Scan for the cell matching the given text and deliver its (x, y) coordinate at center. 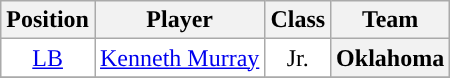
Oklahoma (390, 58)
Jr. (298, 58)
Kenneth Murray (179, 58)
Class (298, 20)
LB (48, 58)
Team (390, 20)
Position (48, 20)
Player (179, 20)
